From the cell containing the given text, extract its center point as [X, Y] coordinate. 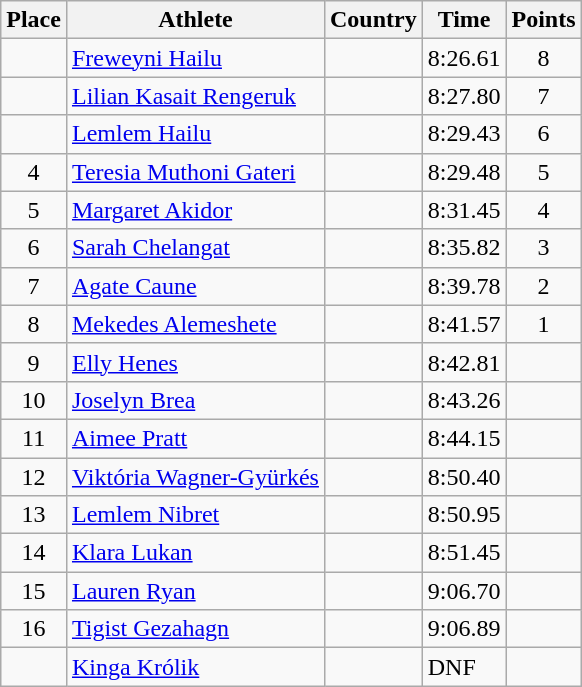
Mekedes Alemeshete [195, 324]
8:26.61 [464, 58]
Elly Henes [195, 362]
Athlete [195, 20]
8:42.81 [464, 362]
Lilian Kasait Rengeruk [195, 96]
9:06.70 [464, 591]
Aimee Pratt [195, 438]
Joselyn Brea [195, 400]
Country [373, 20]
8:27.80 [464, 96]
Viktória Wagner-Gyürkés [195, 477]
11 [34, 438]
Klara Lukan [195, 553]
8:29.43 [464, 134]
Points [544, 20]
Freweyni Hailu [195, 58]
8:39.78 [464, 286]
Place [34, 20]
14 [34, 553]
Lemlem Nibret [195, 515]
10 [34, 400]
8:50.40 [464, 477]
DNF [464, 667]
Teresia Muthoni Gateri [195, 172]
Sarah Chelangat [195, 248]
8:44.15 [464, 438]
8:43.26 [464, 400]
8:31.45 [464, 210]
Lemlem Hailu [195, 134]
Margaret Akidor [195, 210]
Tigist Gezahagn [195, 629]
13 [34, 515]
Agate Caune [195, 286]
3 [544, 248]
8:35.82 [464, 248]
Time [464, 20]
Kinga Królik [195, 667]
12 [34, 477]
15 [34, 591]
8:50.95 [464, 515]
9:06.89 [464, 629]
1 [544, 324]
2 [544, 286]
8:41.57 [464, 324]
8:29.48 [464, 172]
9 [34, 362]
8:51.45 [464, 553]
16 [34, 629]
Lauren Ryan [195, 591]
